Provide the (X, Y) coordinate of the cell's center where the given text is located.  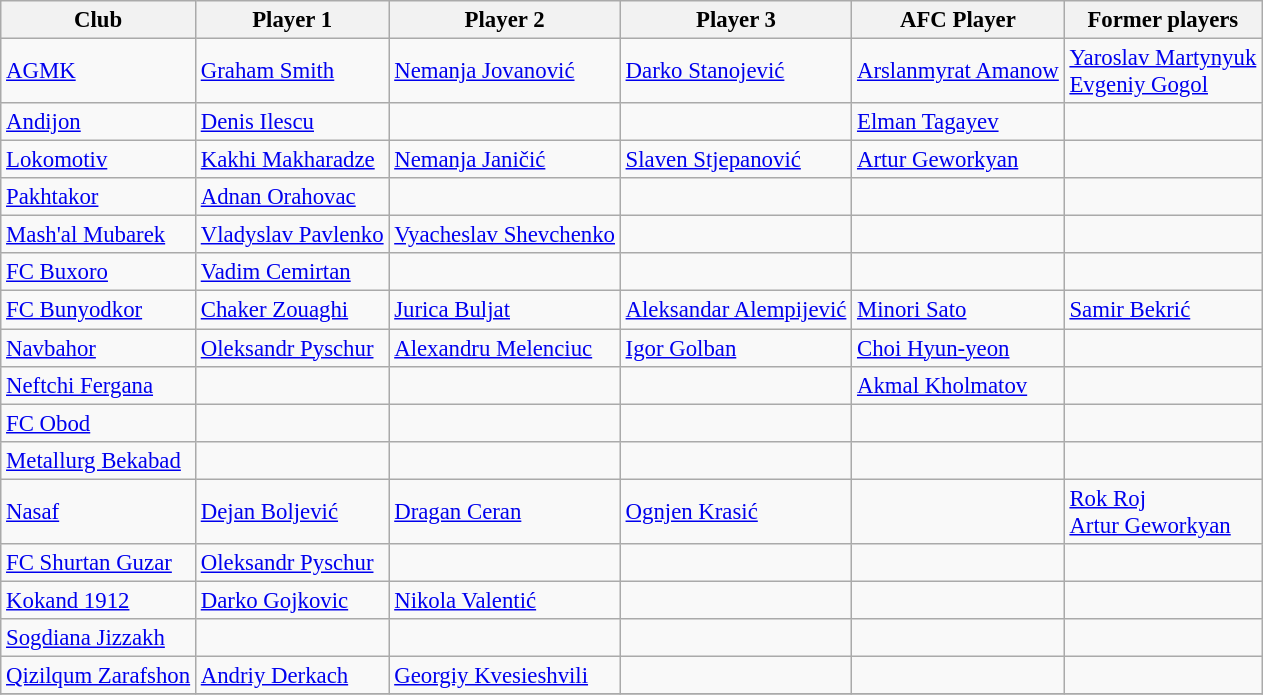
Darko Stanojević (736, 72)
AFC Player (958, 20)
Alexandru Melenciuc (504, 348)
Former players (1162, 20)
Igor Golban (736, 348)
Nikola Valentić (504, 600)
Mash'al Mubarek (98, 235)
Kokand 1912 (98, 600)
Dejan Boljević (292, 512)
Nemanja Janičić (504, 160)
Vladyslav Pavlenko (292, 235)
Artur Geworkyan (958, 160)
Lokomotiv (98, 160)
Player 1 (292, 20)
Denis Ilescu (292, 122)
Kakhi Makharadze (292, 160)
Akmal Kholmatov (958, 385)
Player 2 (504, 20)
Andriy Derkach (292, 675)
Sogdiana Jizzakh (98, 638)
Chaker Zouaghi (292, 310)
Elman Tagayev (958, 122)
FC Shurtan Guzar (98, 563)
Yaroslav Martynyuk Evgeniy Gogol (1162, 72)
Ognjen Krasić (736, 512)
Pakhtakor (98, 197)
Nemanja Jovanović (504, 72)
Darko Gojkovic (292, 600)
Navbahor (98, 348)
Choi Hyun-yeon (958, 348)
Metallurg Bekabad (98, 460)
Slaven Stjepanović (736, 160)
Player 3 (736, 20)
Club (98, 20)
FC Bunyodkor (98, 310)
AGMK (98, 72)
Jurica Buljat (504, 310)
Samir Bekrić (1162, 310)
FC Obod (98, 423)
Qizilqum Zarafshon (98, 675)
Arslanmyrat Amanow (958, 72)
Vyacheslav Shevchenko (504, 235)
FC Buxoro (98, 273)
Adnan Orahovac (292, 197)
Andijon (98, 122)
Rok Roj Artur Geworkyan (1162, 512)
Graham Smith (292, 72)
Vadim Cemirtan (292, 273)
Minori Sato (958, 310)
Georgiy Kvesieshvili (504, 675)
Nasaf (98, 512)
Neftchi Fergana (98, 385)
Aleksandar Alempijević (736, 310)
Dragan Ceran (504, 512)
